Detect which cell encompasses the target text, then output its [x, y] center coordinate. 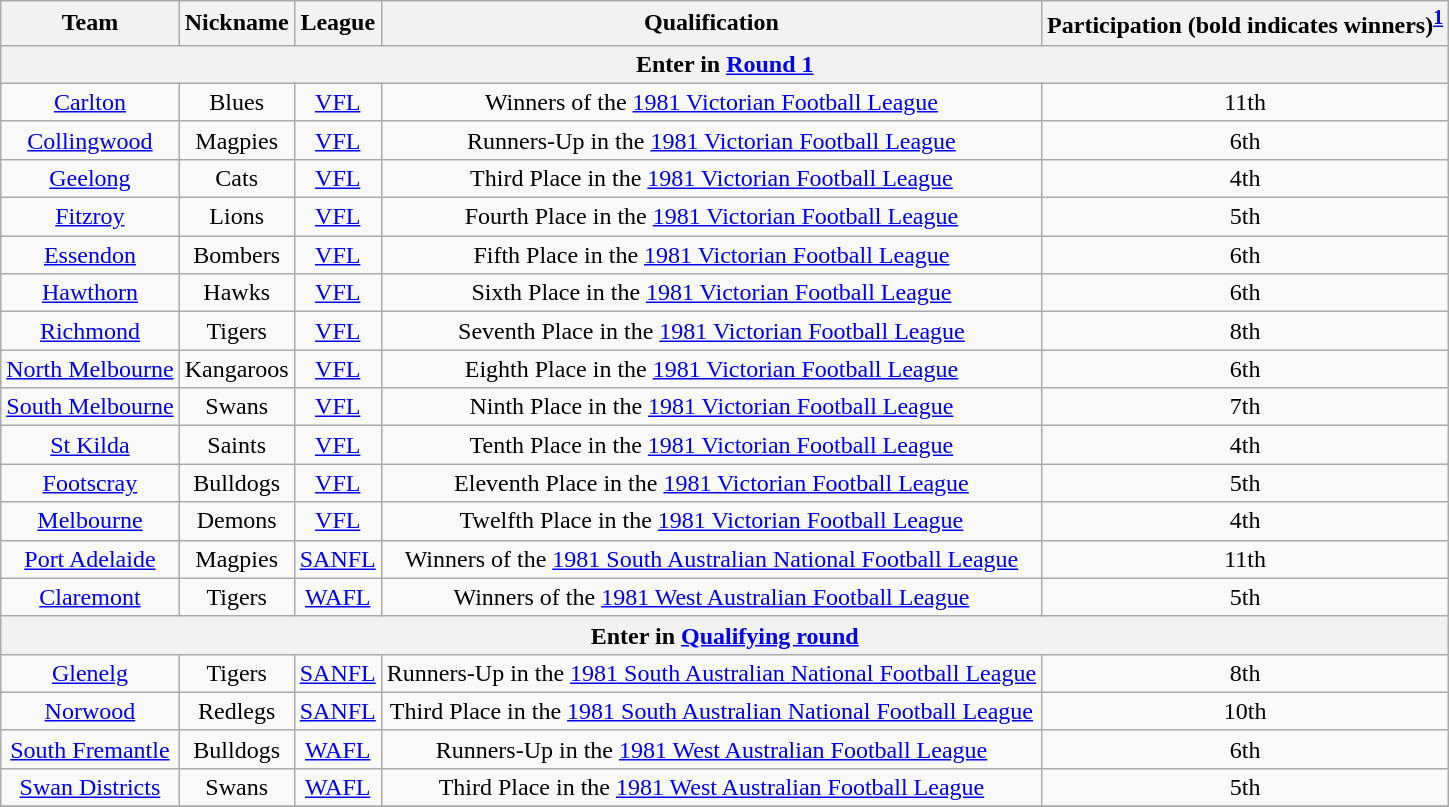
Winners of the 1981 Victorian Football League [711, 102]
League [338, 24]
Third Place in the 1981 South Australian National Football League [711, 711]
Hawthorn [90, 293]
Hawks [236, 293]
Fitzroy [90, 217]
Qualification [711, 24]
Port Adelaide [90, 559]
Richmond [90, 331]
Winners of the 1981 South Australian National Football League [711, 559]
Saints [236, 445]
Geelong [90, 178]
Ninth Place in the 1981 Victorian Football League [711, 407]
Lions [236, 217]
Fourth Place in the 1981 Victorian Football League [711, 217]
Seventh Place in the 1981 Victorian Football League [711, 331]
Norwood [90, 711]
Footscray [90, 483]
Runners-Up in the 1981 Victorian Football League [711, 140]
Essendon [90, 255]
Third Place in the 1981 Victorian Football League [711, 178]
10th [1246, 711]
Swan Districts [90, 787]
Collingwood [90, 140]
Runners-Up in the 1981 South Australian National Football League [711, 673]
7th [1246, 407]
Carlton [90, 102]
Enter in Round 1 [725, 64]
Fifth Place in the 1981 Victorian Football League [711, 255]
Runners-Up in the 1981 West Australian Football League [711, 749]
Participation (bold indicates winners)1 [1246, 24]
South Melbourne [90, 407]
Eighth Place in the 1981 Victorian Football League [711, 369]
Glenelg [90, 673]
Winners of the 1981 West Australian Football League [711, 597]
Cats [236, 178]
Melbourne [90, 521]
Kangaroos [236, 369]
Sixth Place in the 1981 Victorian Football League [711, 293]
Blues [236, 102]
South Fremantle [90, 749]
Team [90, 24]
Redlegs [236, 711]
Third Place in the 1981 West Australian Football League [711, 787]
Enter in Qualifying round [725, 635]
Eleventh Place in the 1981 Victorian Football League [711, 483]
Twelfth Place in the 1981 Victorian Football League [711, 521]
Nickname [236, 24]
Tenth Place in the 1981 Victorian Football League [711, 445]
Claremont [90, 597]
North Melbourne [90, 369]
St Kilda [90, 445]
Bombers [236, 255]
Demons [236, 521]
